Return (X, Y) of the center of cell containing provided text 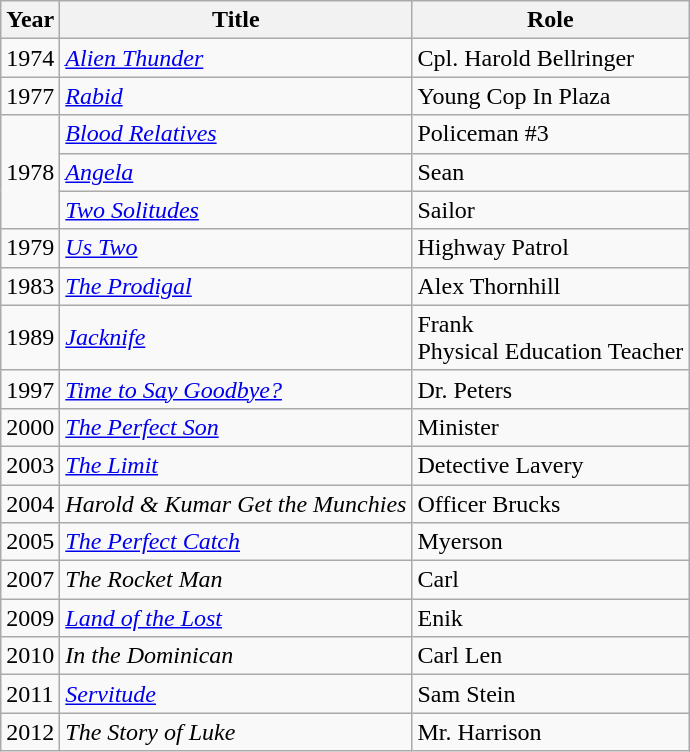
Alien Thunder (236, 58)
Young Cop In Plaza (550, 96)
The Story of Luke (236, 732)
Myerson (550, 542)
Alex Thornhill (550, 286)
2010 (30, 656)
Sam Stein (550, 694)
2007 (30, 580)
Year (30, 20)
1974 (30, 58)
Us Two (236, 248)
2012 (30, 732)
Frank Physical Education Teacher (550, 338)
Mr. Harrison (550, 732)
Title (236, 20)
The Prodigal (236, 286)
Rabid (236, 96)
1989 (30, 338)
1977 (30, 96)
Servitude (236, 694)
Angela (236, 172)
Harold & Kumar Get the Munchies (236, 503)
Blood Relatives (236, 134)
Highway Patrol (550, 248)
Carl (550, 580)
1983 (30, 286)
Minister (550, 427)
Dr. Peters (550, 389)
1997 (30, 389)
Sean (550, 172)
Two Solitudes (236, 210)
2009 (30, 618)
The Rocket Man (236, 580)
Carl Len (550, 656)
Enik (550, 618)
2004 (30, 503)
Detective Lavery (550, 465)
1979 (30, 248)
Sailor (550, 210)
Policeman #3 (550, 134)
2005 (30, 542)
The Limit (236, 465)
2000 (30, 427)
The Perfect Catch (236, 542)
Officer Brucks (550, 503)
Role (550, 20)
The Perfect Son (236, 427)
Time to Say Goodbye? (236, 389)
2011 (30, 694)
1978 (30, 172)
2003 (30, 465)
Land of the Lost (236, 618)
Cpl. Harold Bellringer (550, 58)
Jacknife (236, 338)
In the Dominican (236, 656)
